Extract the [x, y] coordinate from the center of the cell holding the provided text.  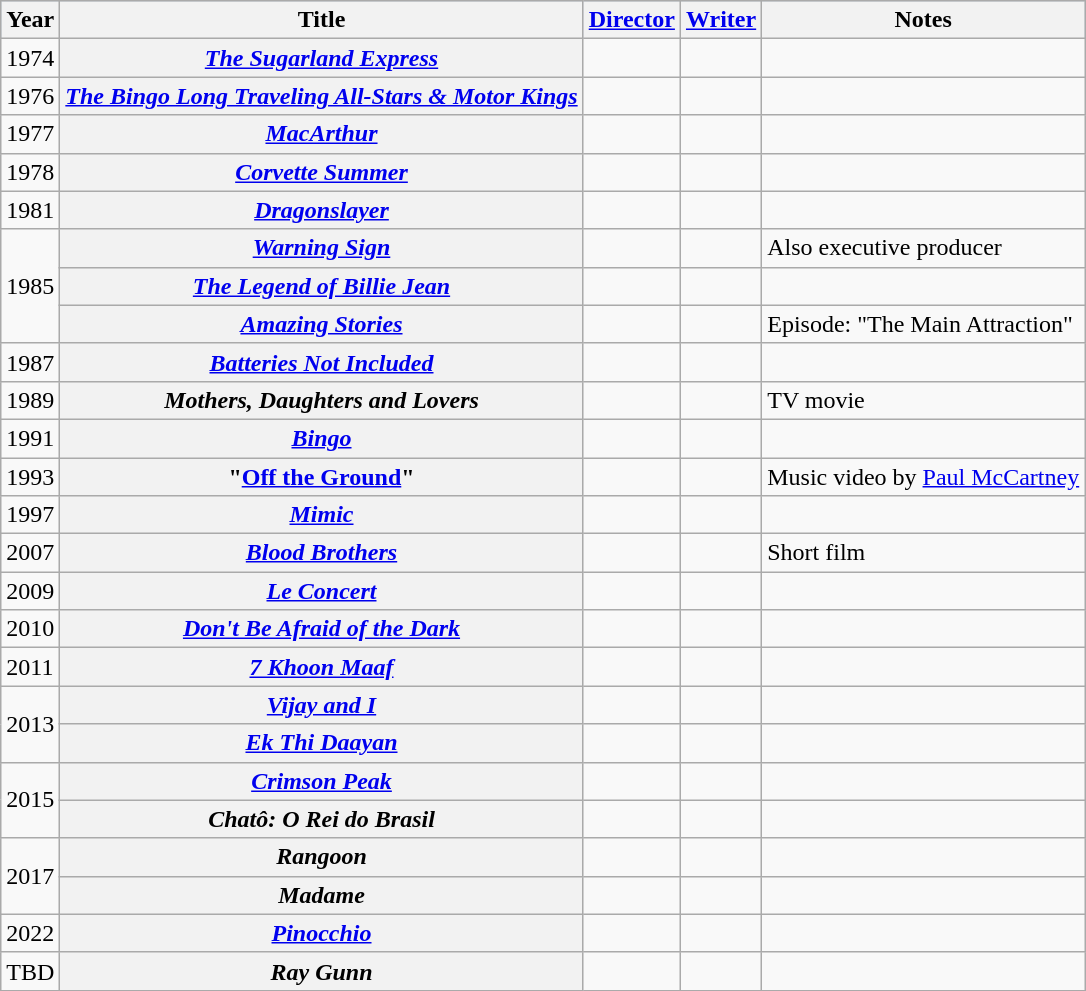
1993 [30, 477]
"Off the Ground" [322, 477]
The Legend of Billie Jean [322, 286]
Chatô: O Rei do Brasil [322, 819]
1991 [30, 438]
2013 [30, 724]
1985 [30, 286]
TBD [30, 971]
1981 [30, 210]
7 Khoon Maaf [322, 667]
2015 [30, 800]
The Bingo Long Traveling All-Stars & Motor Kings [322, 96]
Crimson Peak [322, 781]
MacArthur [322, 134]
2010 [30, 629]
1978 [30, 172]
2022 [30, 933]
1976 [30, 96]
Short film [924, 553]
Corvette Summer [322, 172]
Batteries Not Included [322, 362]
Director [632, 20]
Mothers, Daughters and Lovers [322, 400]
Pinocchio [322, 933]
Amazing Stories [322, 324]
TV movie [924, 400]
Title [322, 20]
Vijay and I [322, 705]
Rangoon [322, 857]
Le Concert [322, 591]
Don't Be Afraid of the Dark [322, 629]
2009 [30, 591]
Year [30, 20]
1989 [30, 400]
Episode: "The Main Attraction" [924, 324]
2007 [30, 553]
Dragonslayer [322, 210]
2017 [30, 876]
Ray Gunn [322, 971]
Notes [924, 20]
Ek Thi Daayan [322, 743]
1997 [30, 515]
Writer [720, 20]
Madame [322, 895]
Music video by Paul McCartney [924, 477]
2011 [30, 667]
Bingo [322, 438]
1974 [30, 58]
Also executive producer [924, 248]
Warning Sign [322, 248]
Mimic [322, 515]
Blood Brothers [322, 553]
1987 [30, 362]
1977 [30, 134]
The Sugarland Express [322, 58]
